Provide the (X, Y) coordinate of the cell's center where the given text is located.  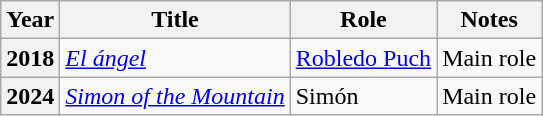
2024 (30, 96)
Notes (490, 20)
Simon of the Mountain (175, 96)
Title (175, 20)
El ángel (175, 58)
Role (363, 20)
2018 (30, 58)
Simón (363, 96)
Year (30, 20)
Robledo Puch (363, 58)
